Scan for the cell matching the given text and deliver its [X, Y] coordinate at center. 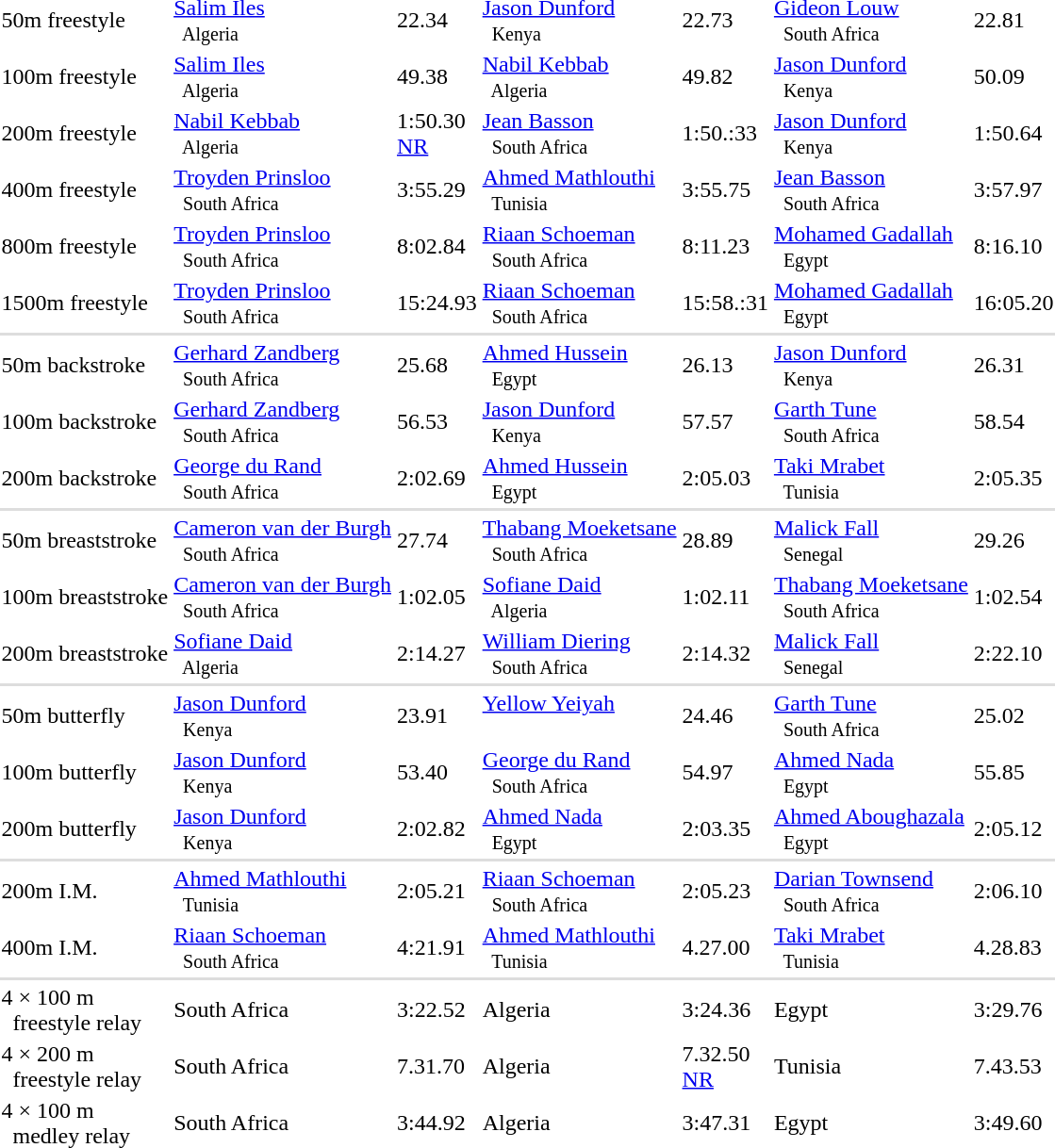
800m freestyle [85, 247]
Darian Townsend South Africa [871, 892]
4:21.91 [437, 948]
400m freestyle [85, 190]
2:03.35 [725, 829]
56.53 [437, 422]
200m I.M. [85, 892]
4 × 200 m freestyle relay [85, 1067]
50.09 [1014, 77]
100m backstroke [85, 422]
200m backstroke [85, 479]
3:24.36 [725, 1010]
25.02 [1014, 716]
1:02.05 [437, 598]
Salim Iles Algeria [283, 77]
26.31 [1014, 366]
58.54 [1014, 422]
4.28.83 [1014, 948]
Egypt [871, 1010]
Ahmed Aboughazala Egypt [871, 829]
2:05.21 [437, 892]
23.91 [437, 716]
1:50.64 [1014, 134]
7.43.53 [1014, 1067]
2:05.03 [725, 479]
1:02.54 [1014, 598]
49.38 [437, 77]
2:14.27 [437, 654]
7.32.50 NR [725, 1067]
50m breaststroke [85, 541]
4 × 100 m freestyle relay [85, 1010]
2:14.32 [725, 654]
100m freestyle [85, 77]
53.40 [437, 773]
49.82 [725, 77]
200m breaststroke [85, 654]
15:58.:31 [725, 303]
2:06.10 [1014, 892]
3:22.52 [437, 1010]
15:24.93 [437, 303]
24.46 [725, 716]
4.27.00 [725, 948]
200m freestyle [85, 134]
28.89 [725, 541]
25.68 [437, 366]
29.26 [1014, 541]
2:02.69 [437, 479]
8:02.84 [437, 247]
3:57.97 [1014, 190]
2:05.12 [1014, 829]
7.31.70 [437, 1067]
16:05.20 [1014, 303]
54.97 [725, 773]
1500m freestyle [85, 303]
Tunisia [871, 1067]
100m butterfly [85, 773]
3:55.75 [725, 190]
400m I.M. [85, 948]
3:55.29 [437, 190]
200m butterfly [85, 829]
55.85 [1014, 773]
8:11.23 [725, 247]
50m butterfly [85, 716]
57.57 [725, 422]
27.74 [437, 541]
3:29.76 [1014, 1010]
1:50.30 NR [437, 134]
2:02.82 [437, 829]
50m backstroke [85, 366]
Yellow Yeiyah [579, 716]
26.13 [725, 366]
2:05.35 [1014, 479]
1:02.11 [725, 598]
2:22.10 [1014, 654]
1:50.:33 [725, 134]
100m breaststroke [85, 598]
2:05.23 [725, 892]
William Diering South Africa [579, 654]
8:16.10 [1014, 247]
